Return (X, Y) of the center of cell containing provided text 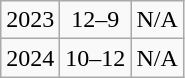
2024 (30, 58)
12–9 (96, 20)
2023 (30, 20)
10–12 (96, 58)
